Pinpoint the cell where the given text exists, returning its (x, y) midpoint coordinate. 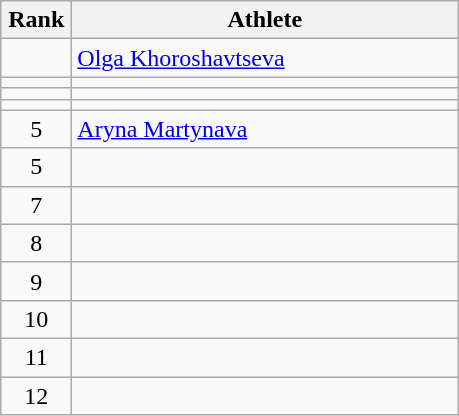
10 (36, 319)
9 (36, 281)
8 (36, 243)
11 (36, 357)
7 (36, 205)
Olga Khoroshavtseva (265, 58)
Rank (36, 20)
Athlete (265, 20)
12 (36, 395)
Aryna Martynava (265, 129)
